Find where the given text appears and provide that cell's center as [x, y] coordinate. 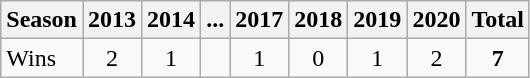
0 [318, 58]
2013 [112, 20]
2018 [318, 20]
... [216, 20]
2020 [436, 20]
Season [42, 20]
2019 [378, 20]
Wins [42, 58]
2017 [260, 20]
Total [498, 20]
2014 [172, 20]
7 [498, 58]
